Detect which cell encompasses the target text, then output its (x, y) center coordinate. 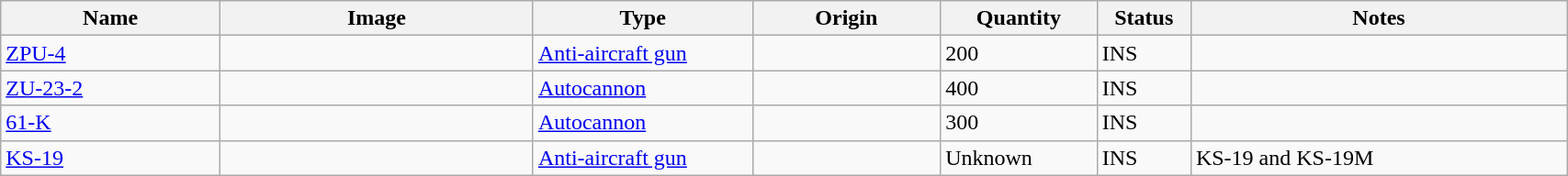
KS-19 (110, 158)
200 (1019, 53)
Status (1144, 18)
Image (377, 18)
Unknown (1019, 158)
ZU-23-2 (110, 88)
300 (1019, 123)
Notes (1378, 18)
Origin (847, 18)
Name (110, 18)
Quantity (1019, 18)
KS-19 and KS-19M (1378, 158)
400 (1019, 88)
ZPU-4 (110, 53)
61-K (110, 123)
Type (643, 18)
